Identify which cell holds the provided text, then report its [X, Y] central coordinate. 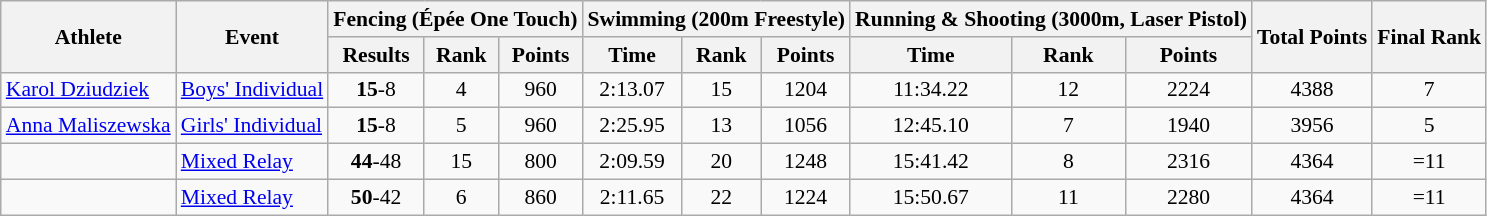
Karol Dziudziek [88, 90]
20 [722, 162]
2316 [1188, 162]
Results [376, 55]
Boys' Individual [252, 90]
13 [722, 126]
2:11.65 [632, 197]
860 [541, 197]
4 [462, 90]
22 [722, 197]
Swimming (200m Freestyle) [716, 19]
6 [462, 197]
12:45.10 [931, 126]
8 [1068, 162]
1248 [806, 162]
Event [252, 36]
15:41.42 [931, 162]
Total Points [1312, 36]
2:09.59 [632, 162]
Athlete [88, 36]
Running & Shooting (3000m, Laser Pistol) [1051, 19]
1056 [806, 126]
1224 [806, 197]
Anna Maliszewska [88, 126]
2224 [1188, 90]
11:34.22 [931, 90]
3956 [1312, 126]
12 [1068, 90]
800 [541, 162]
Final Rank [1429, 36]
1940 [1188, 126]
50-42 [376, 197]
1204 [806, 90]
2280 [1188, 197]
11 [1068, 197]
44-48 [376, 162]
Fencing (Épée One Touch) [455, 19]
4388 [1312, 90]
2:13.07 [632, 90]
2:25.95 [632, 126]
15:50.67 [931, 197]
Girls' Individual [252, 126]
